Determine the (X, Y) coordinate at the center of the cell enclosing the given text.  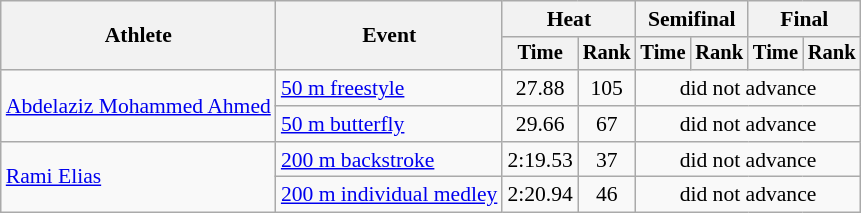
29.66 (540, 124)
Rami Elias (138, 178)
200 m individual medley (390, 195)
Heat (568, 19)
Semifinal (691, 19)
Final (804, 19)
200 m backstroke (390, 160)
105 (607, 88)
Abdelaziz Mohammed Ahmed (138, 106)
50 m freestyle (390, 88)
Event (390, 36)
46 (607, 195)
2:19.53 (540, 160)
2:20.94 (540, 195)
50 m butterfly (390, 124)
67 (607, 124)
37 (607, 160)
Athlete (138, 36)
27.88 (540, 88)
